Extract the [X, Y] coordinate from the center of the cell holding the provided text.  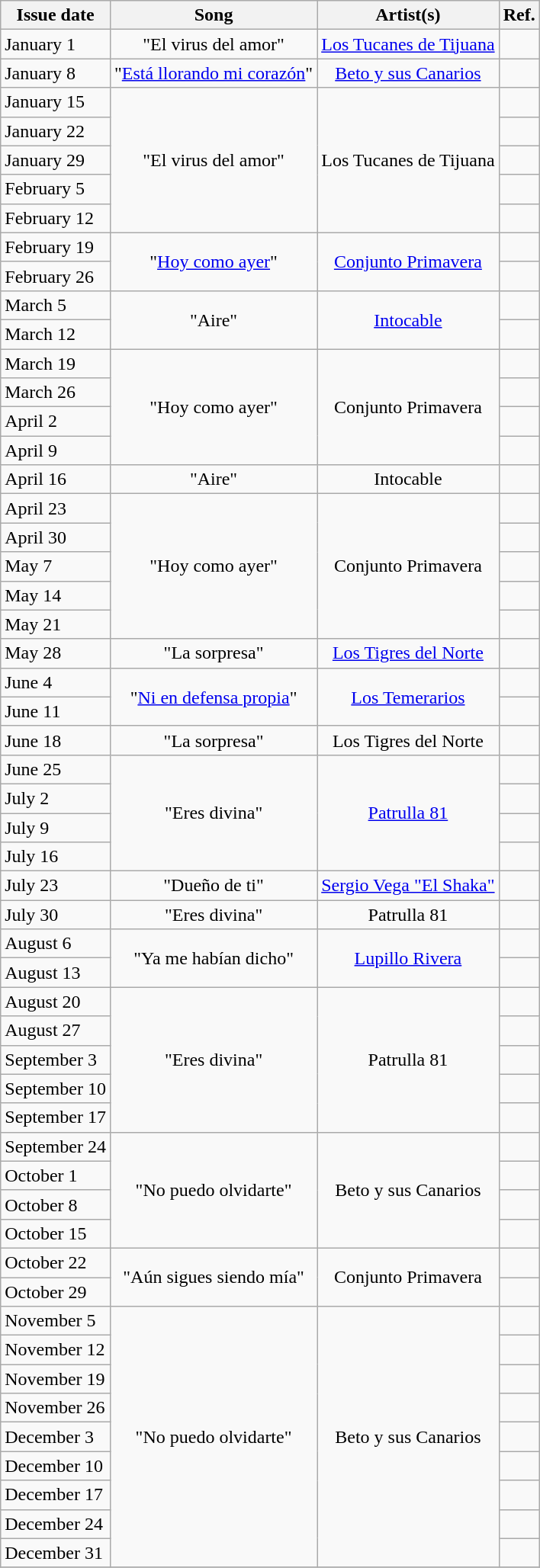
October 1 [56, 1175]
Artist(s) [408, 15]
May 28 [56, 653]
December 3 [56, 1437]
July 23 [56, 886]
September 17 [56, 1117]
June 18 [56, 740]
February 5 [56, 189]
August 6 [56, 944]
October 22 [56, 1262]
December 31 [56, 1553]
March 19 [56, 364]
July 16 [56, 857]
October 29 [56, 1292]
December 24 [56, 1524]
July 2 [56, 798]
January 29 [56, 160]
May 21 [56, 624]
January 15 [56, 102]
April 2 [56, 422]
"Ni en defensa propia" [214, 697]
April 16 [56, 479]
July 9 [56, 827]
Lupillo Rivera [408, 958]
November 5 [56, 1321]
January 22 [56, 131]
"Ya me habían dicho" [214, 958]
June 25 [56, 769]
Song [214, 15]
April 9 [56, 451]
May 7 [56, 566]
September 3 [56, 1060]
"Aún sigues siendo mía" [214, 1277]
April 30 [56, 537]
July 30 [56, 915]
August 20 [56, 1002]
April 23 [56, 508]
"Dueño de ti" [214, 886]
October 8 [56, 1204]
February 12 [56, 218]
Los Temerarios [408, 697]
February 26 [56, 276]
December 10 [56, 1466]
November 26 [56, 1408]
Issue date [56, 15]
January 8 [56, 73]
June 11 [56, 711]
October 15 [56, 1233]
May 14 [56, 595]
"Está llorando mi corazón" [214, 73]
March 5 [56, 305]
November 12 [56, 1350]
June 4 [56, 682]
January 1 [56, 44]
September 24 [56, 1146]
February 19 [56, 247]
March 12 [56, 334]
September 10 [56, 1089]
Ref. [519, 15]
December 17 [56, 1495]
August 13 [56, 973]
March 26 [56, 393]
November 19 [56, 1379]
Sergio Vega "El Shaka" [408, 886]
August 27 [56, 1031]
